Pinpoint the cell where the given text exists, returning its [X, Y] midpoint coordinate. 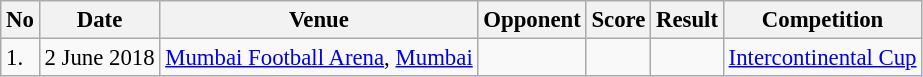
2 June 2018 [100, 58]
Venue [319, 20]
1. [20, 58]
Date [100, 20]
Opponent [532, 20]
Intercontinental Cup [822, 58]
Result [688, 20]
Mumbai Football Arena, Mumbai [319, 58]
Score [618, 20]
Competition [822, 20]
No [20, 20]
